Extract the [x, y] coordinate from the center of the cell holding the provided text.  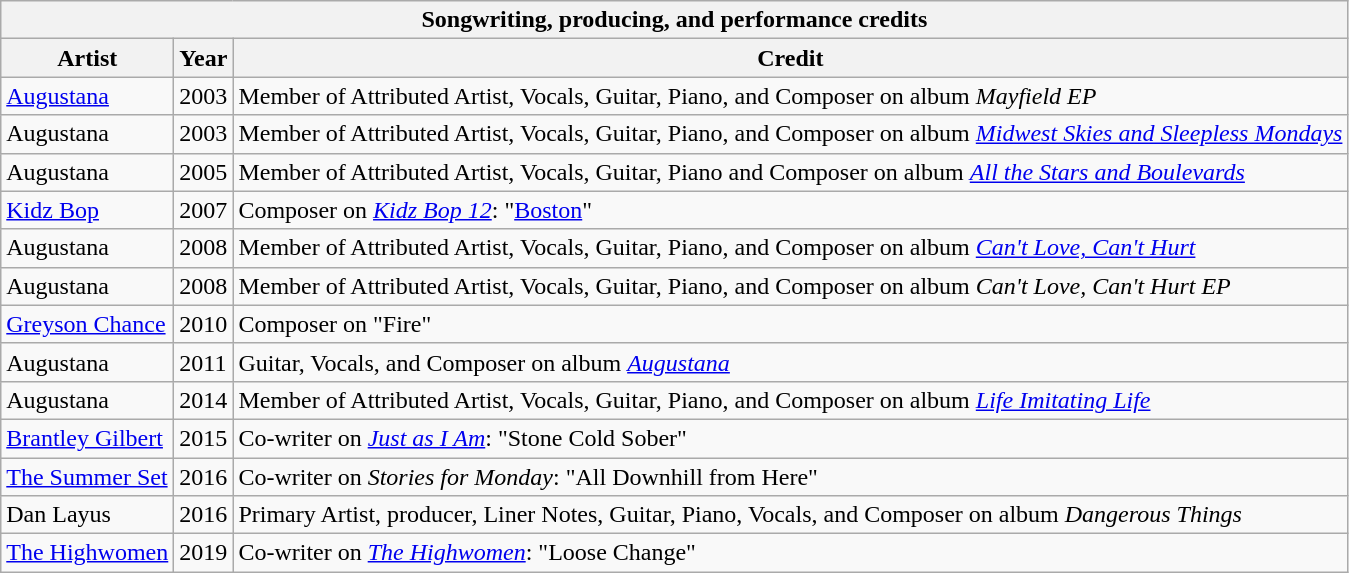
Songwriting, producing, and performance credits [674, 20]
Greyson Chance [88, 324]
2011 [204, 362]
The Highwomen [88, 553]
2005 [204, 172]
2015 [204, 438]
Kidz Bop [88, 210]
Co-writer on Stories for Monday: "All Downhill from Here" [790, 477]
Co-writer on Just as I Am: "Stone Cold Sober" [790, 438]
Artist [88, 58]
Primary Artist, producer, Liner Notes, Guitar, Piano, Vocals, and Composer on album Dangerous Things [790, 515]
Composer on Kidz Bop 12: "Boston" [790, 210]
Credit [790, 58]
Member of Attributed Artist, Vocals, Guitar, Piano, and Composer on album Can't Love, Can't Hurt EP [790, 286]
Brantley Gilbert [88, 438]
2014 [204, 400]
Co-writer on The Highwomen: "Loose Change" [790, 553]
Dan Layus [88, 515]
Year [204, 58]
Member of Attributed Artist, Vocals, Guitar, Piano and Composer on album All the Stars and Boulevards [790, 172]
Composer on "Fire" [790, 324]
Member of Attributed Artist, Vocals, Guitar, Piano, and Composer on album Midwest Skies and Sleepless Mondays [790, 134]
2019 [204, 553]
Guitar, Vocals, and Composer on album Augustana [790, 362]
2010 [204, 324]
Member of Attributed Artist, Vocals, Guitar, Piano, and Composer on album Can't Love, Can't Hurt [790, 248]
2007 [204, 210]
Member of Attributed Artist, Vocals, Guitar, Piano, and Composer on album Mayfield EP [790, 96]
The Summer Set [88, 477]
Member of Attributed Artist, Vocals, Guitar, Piano, and Composer on album Life Imitating Life [790, 400]
